Return [x, y] of the center of cell containing provided text 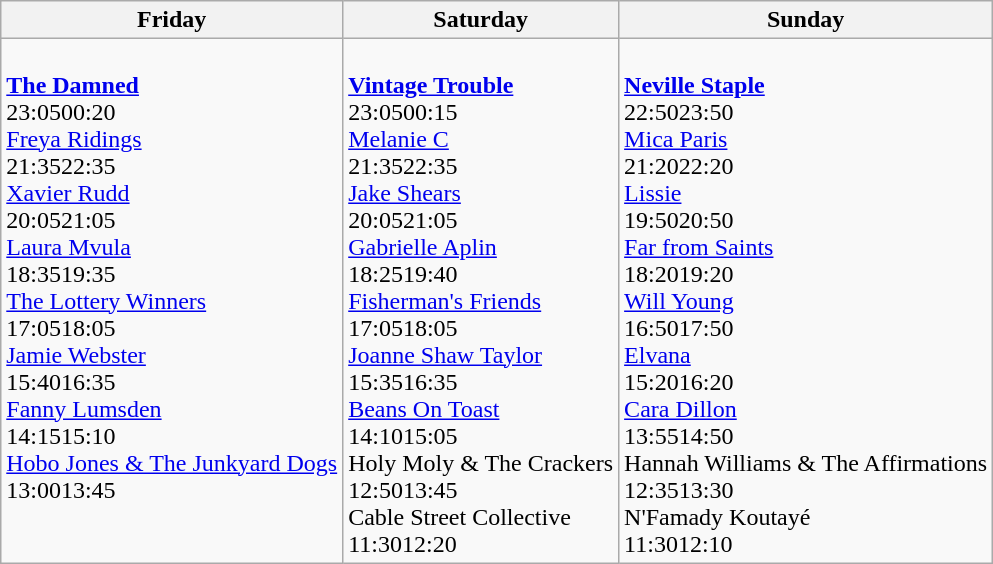
Friday [172, 20]
Saturday [481, 20]
Sunday [806, 20]
